Identify which cell holds the provided text, then report its [x, y] central coordinate. 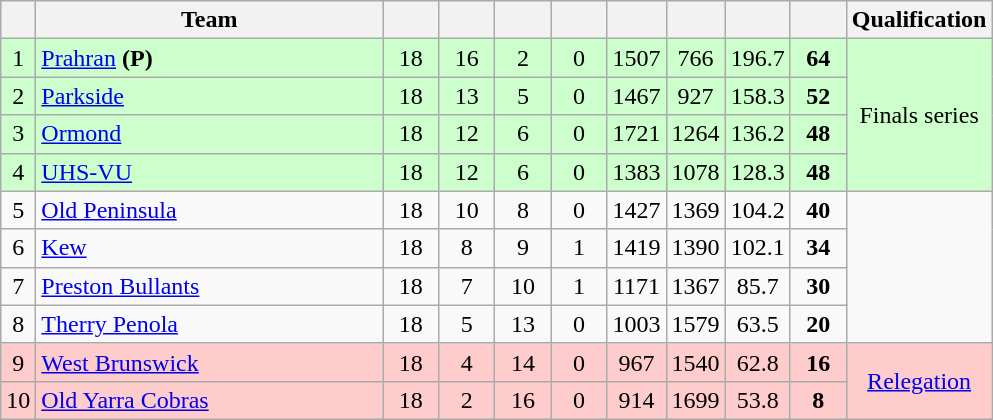
1390 [696, 248]
914 [636, 400]
1367 [696, 286]
UHS-VU [210, 172]
Preston Bullants [210, 286]
Qualification [919, 20]
Old Yarra Cobras [210, 400]
1427 [636, 210]
1383 [636, 172]
34 [818, 248]
1721 [636, 134]
1003 [636, 324]
64 [818, 58]
Prahran (P) [210, 58]
1507 [636, 58]
1078 [696, 172]
196.7 [758, 58]
136.2 [758, 134]
Therry Penola [210, 324]
30 [818, 286]
Kew [210, 248]
927 [696, 96]
1419 [636, 248]
14 [523, 362]
1264 [696, 134]
Old Peninsula [210, 210]
Finals series [919, 115]
63.5 [758, 324]
102.1 [758, 248]
40 [818, 210]
62.8 [758, 362]
1699 [696, 400]
158.3 [758, 96]
52 [818, 96]
104.2 [758, 210]
1171 [636, 286]
1467 [636, 96]
1579 [696, 324]
53.8 [758, 400]
128.3 [758, 172]
Ormond [210, 134]
West Brunswick [210, 362]
Relegation [919, 381]
1540 [696, 362]
Team [210, 20]
20 [818, 324]
766 [696, 58]
85.7 [758, 286]
3 [18, 134]
1369 [696, 210]
Parkside [210, 96]
967 [636, 362]
